Output the [X, Y] coordinate of the center of the cell containing the given text.  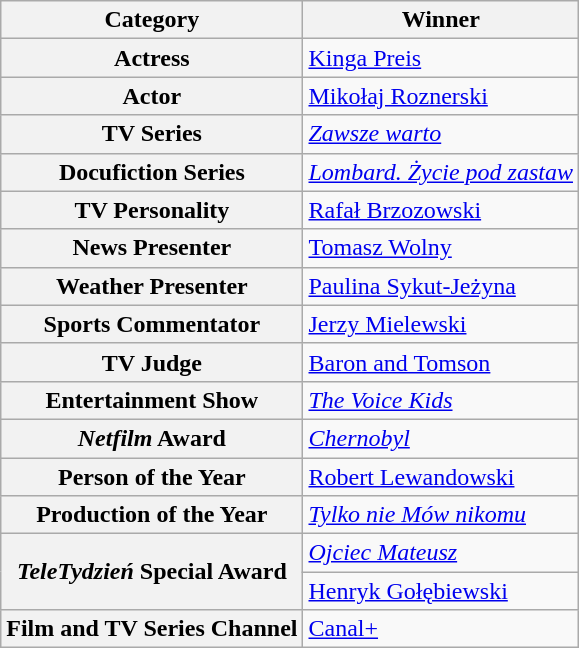
Kinga Preis [441, 58]
Category [152, 20]
Ojciec Mateusz [441, 553]
The Voice Kids [441, 400]
Lombard. Życie pod zastaw [441, 172]
Henryk Gołębiewski [441, 591]
TV Judge [152, 362]
TeleTydzień Special Award [152, 572]
Entertainment Show [152, 400]
TV Series [152, 134]
Jerzy Mielewski [441, 324]
News Presenter [152, 248]
TV Personality [152, 210]
Tomasz Wolny [441, 248]
Actor [152, 96]
Robert Lewandowski [441, 477]
Chernobyl [441, 438]
Netfilm Award [152, 438]
Docufiction Series [152, 172]
Weather Presenter [152, 286]
Film and TV Series Channel [152, 629]
Mikołaj Roznerski [441, 96]
Actress [152, 58]
Tylko nie Mów nikomu [441, 515]
Baron and Tomson [441, 362]
Canal+ [441, 629]
Paulina Sykut-Jeżyna [441, 286]
Zawsze warto [441, 134]
Person of the Year [152, 477]
Winner [441, 20]
Rafał Brzozowski [441, 210]
Production of the Year [152, 515]
Sports Commentator [152, 324]
